Locate the cell with the specified text and output its (X, Y) center coordinate. 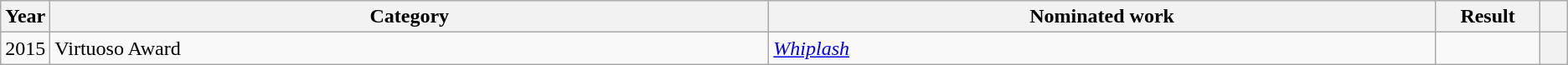
2015 (25, 48)
Nominated work (1102, 17)
Whiplash (1102, 48)
Category (410, 17)
Year (25, 17)
Virtuoso Award (410, 48)
Result (1488, 17)
